Provide the [x, y] coordinate of the cell's center where the given text is located.  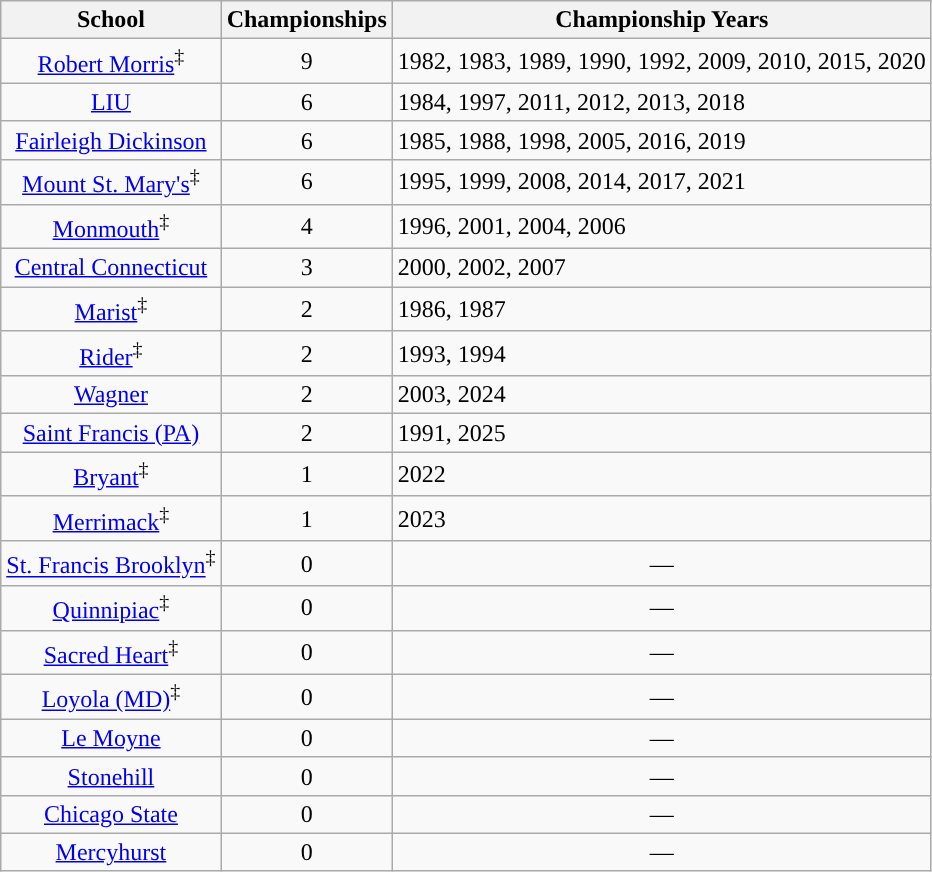
2003, 2024 [662, 395]
1993, 1994 [662, 354]
1984, 1997, 2011, 2012, 2013, 2018 [662, 102]
School [111, 20]
Le Moyne [111, 738]
3 [306, 268]
Robert Morris‡ [111, 62]
Saint Francis (PA) [111, 433]
Championship Years [662, 20]
9 [306, 62]
Rider‡ [111, 354]
2023 [662, 518]
1982, 1983, 1989, 1990, 1992, 2009, 2010, 2015, 2020 [662, 62]
Chicago State [111, 814]
1986, 1987 [662, 310]
Loyola (MD)‡ [111, 698]
4 [306, 226]
1985, 1988, 1998, 2005, 2016, 2019 [662, 140]
1991, 2025 [662, 433]
1995, 1999, 2008, 2014, 2017, 2021 [662, 182]
Championships [306, 20]
Marist‡ [111, 310]
1996, 2001, 2004, 2006 [662, 226]
Merrimack‡ [111, 518]
2022 [662, 474]
LIU [111, 102]
Monmouth‡ [111, 226]
2000, 2002, 2007 [662, 268]
Mercyhurst [111, 852]
Mount St. Mary's‡ [111, 182]
Stonehill [111, 776]
Bryant‡ [111, 474]
Wagner [111, 395]
Quinnipiac‡ [111, 608]
Fairleigh Dickinson [111, 140]
St. Francis Brooklyn‡ [111, 564]
Sacred Heart‡ [111, 652]
Central Connecticut [111, 268]
